Identify which cell holds the provided text, then report its (X, Y) central coordinate. 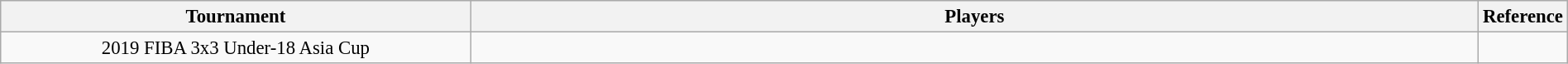
Tournament (236, 17)
Players (974, 17)
Reference (1523, 17)
2019 FIBA 3x3 Under-18 Asia Cup (236, 48)
